Detect which cell encompasses the target text, then output its (x, y) center coordinate. 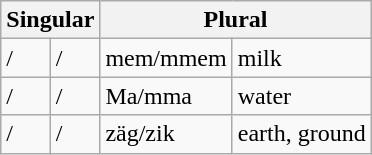
earth, ground (302, 134)
milk (302, 58)
zäg/zik (166, 134)
Ma/mma (166, 96)
Plural (236, 20)
Singular (50, 20)
mem/mmem (166, 58)
water (302, 96)
